Search for the cell housing the specified text and yield its [X, Y] center coordinate. 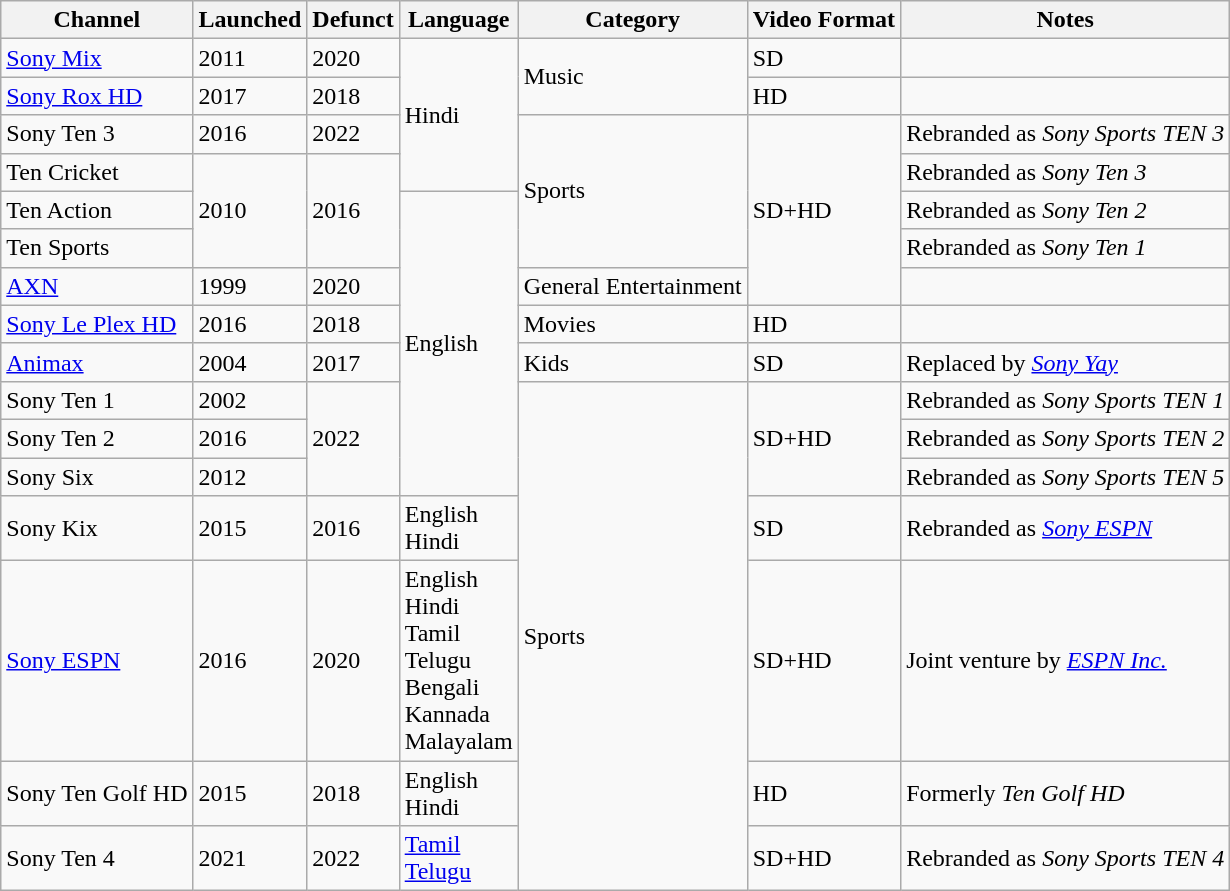
Kids [632, 362]
2011 [250, 58]
Sony Ten 2 [97, 438]
2004 [250, 362]
Animax [97, 362]
Channel [97, 20]
Launched [250, 20]
Category [632, 20]
Movies [632, 324]
TamilTelugu [458, 858]
Sony Kix [97, 528]
Rebranded as Sony Sports TEN 5 [1066, 477]
Sony Le Plex HD [97, 324]
2002 [250, 400]
2010 [250, 210]
EnglishHindiTamilTeluguBengaliKannadaMalayalam [458, 661]
Joint venture by ESPN Inc. [1066, 661]
Formerly Ten Golf HD [1066, 794]
Sony Ten 4 [97, 858]
Hindi [458, 115]
Sony ESPN [97, 661]
Sony Mix [97, 58]
2012 [250, 477]
Sony Ten 3 [97, 134]
Sony Ten 1 [97, 400]
Music [632, 77]
Rebranded as Sony Ten 1 [1066, 248]
Video Format [824, 20]
Rebranded as Sony Sports TEN 4 [1066, 858]
Replaced by Sony Yay [1066, 362]
Rebranded as Sony Ten 2 [1066, 210]
General Entertainment [632, 286]
AXN [97, 286]
Sony Six [97, 477]
Defunct [353, 20]
Rebranded as Sony ESPN [1066, 528]
Notes [1066, 20]
Rebranded as Sony Sports TEN 3 [1066, 134]
English [458, 343]
Sony Rox HD [97, 96]
1999 [250, 286]
Rebranded as Sony Sports TEN 1 [1066, 400]
Rebranded as Sony Ten 3 [1066, 172]
Ten Cricket [97, 172]
2021 [250, 858]
Ten Action [97, 210]
Sony Ten Golf HD [97, 794]
Language [458, 20]
Ten Sports [97, 248]
Rebranded as Sony Sports TEN 2 [1066, 438]
